Scan for the cell matching the given text and deliver its [X, Y] coordinate at center. 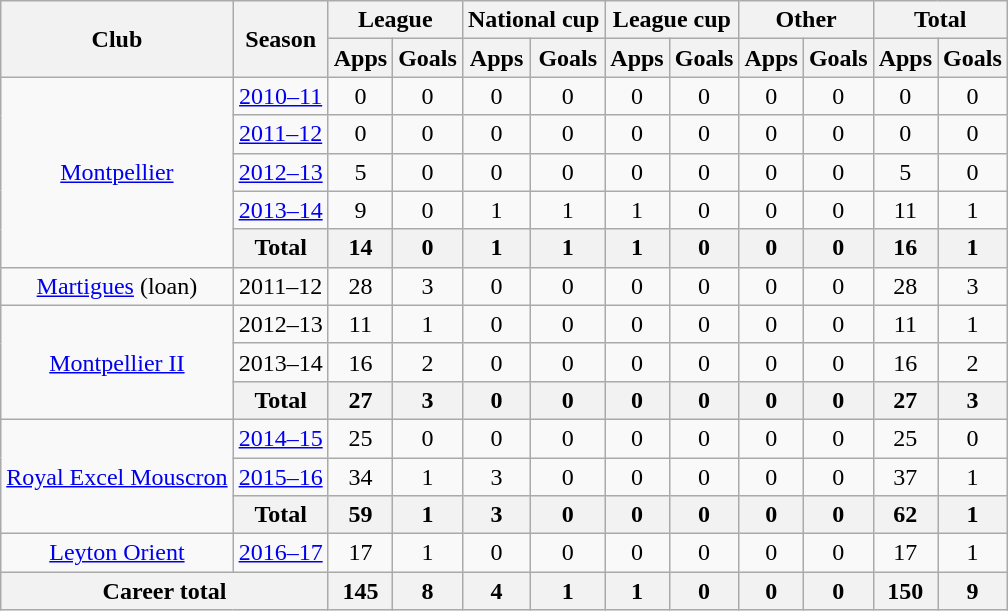
145 [360, 591]
8 [428, 591]
League cup [672, 20]
Club [117, 39]
Other [806, 20]
Career total [164, 591]
League [395, 20]
2010–11 [280, 96]
Montpellier [117, 172]
2016–17 [280, 553]
37 [905, 477]
34 [360, 477]
Martigues (loan) [117, 286]
Montpellier II [117, 362]
4 [496, 591]
2014–15 [280, 438]
62 [905, 515]
59 [360, 515]
Season [280, 39]
150 [905, 591]
14 [360, 248]
Leyton Orient [117, 553]
2015–16 [280, 477]
Royal Excel Mouscron [117, 476]
National cup [533, 20]
